Capture the cell that displays the provided text and extract its [x, y] central coordinate. 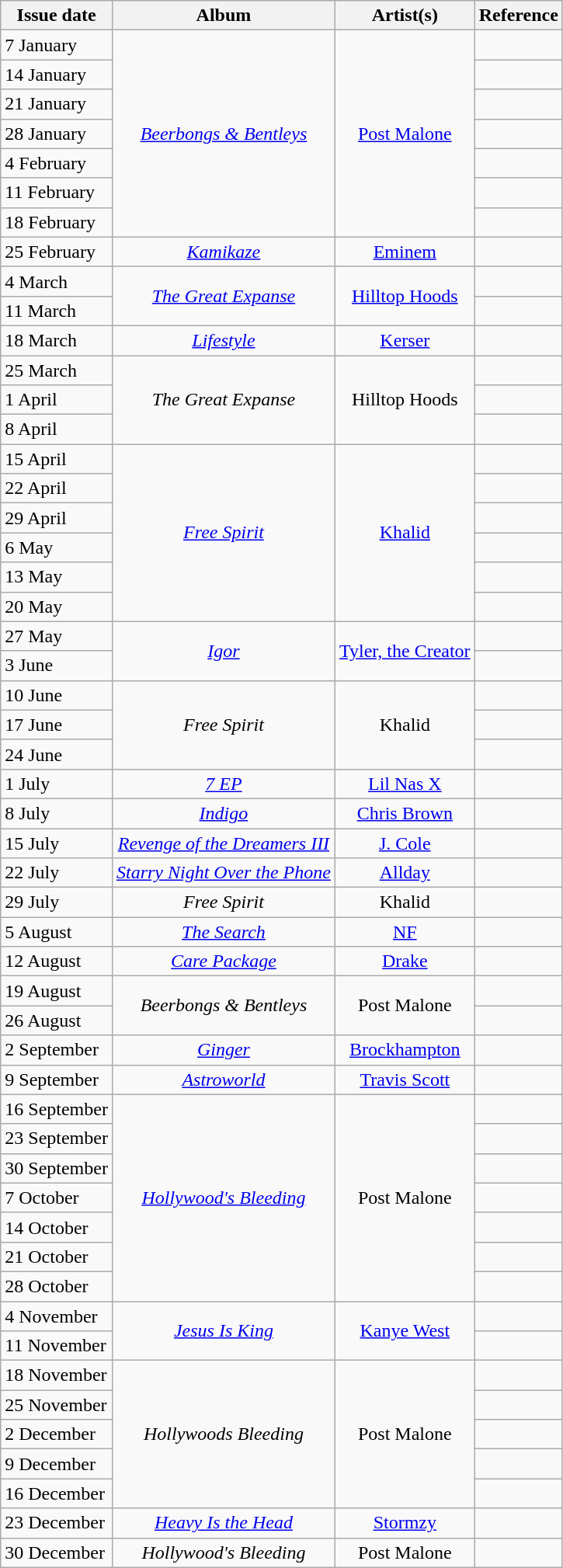
14 January [57, 75]
22 July [57, 873]
3 June [57, 666]
Allday [405, 873]
11 February [57, 193]
Heavy Is the Head [224, 1523]
4 November [57, 1316]
Brockhampton [405, 1050]
Stormzy [405, 1523]
Kerser [405, 340]
11 November [57, 1346]
Travis Scott [405, 1080]
The Search [224, 932]
29 April [57, 518]
Hollywoods Bleeding [224, 1434]
Igor [224, 651]
7 EP [224, 784]
17 June [57, 725]
Revenge of the Dreamers III [224, 843]
28 January [57, 134]
5 August [57, 932]
Issue date [57, 16]
22 April [57, 488]
Artist(s) [405, 16]
23 September [57, 1139]
9 December [57, 1464]
Lifestyle [224, 340]
4 February [57, 163]
18 February [57, 222]
8 July [57, 813]
Jesus Is King [224, 1331]
2 September [57, 1050]
15 July [57, 843]
Chris Brown [405, 813]
16 September [57, 1109]
24 June [57, 754]
25 March [57, 370]
Kanye West [405, 1331]
26 August [57, 1020]
25 November [57, 1405]
11 March [57, 311]
Tyler, the Creator [405, 651]
7 October [57, 1198]
2 December [57, 1434]
28 October [57, 1286]
18 March [57, 340]
6 May [57, 548]
12 August [57, 961]
15 April [57, 459]
NF [405, 932]
1 July [57, 784]
1 April [57, 400]
Care Package [224, 961]
25 February [57, 252]
Indigo [224, 813]
27 May [57, 636]
19 August [57, 991]
J. Cole [405, 843]
7 January [57, 45]
Album [224, 16]
Astroworld [224, 1080]
16 December [57, 1493]
4 March [57, 281]
23 December [57, 1523]
Eminem [405, 252]
Drake [405, 961]
30 September [57, 1168]
9 September [57, 1080]
29 July [57, 902]
20 May [57, 607]
18 November [57, 1375]
14 October [57, 1227]
21 January [57, 104]
Reference [519, 16]
13 May [57, 577]
30 December [57, 1552]
8 April [57, 429]
10 June [57, 695]
Ginger [224, 1050]
Kamikaze [224, 252]
Lil Nas X [405, 784]
Starry Night Over the Phone [224, 873]
21 October [57, 1257]
